Pinpoint the cell where the given text exists, returning its [x, y] midpoint coordinate. 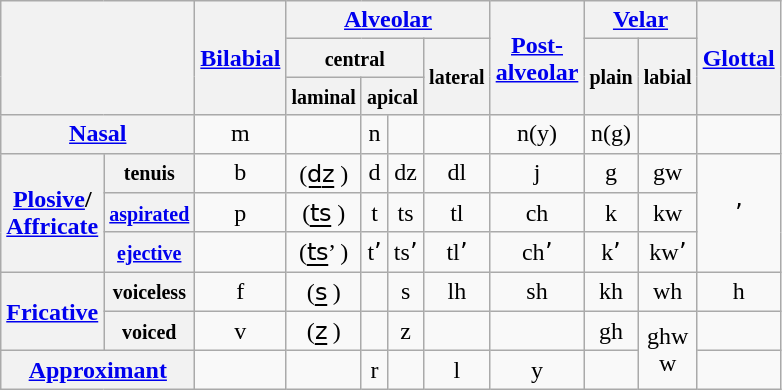
aspirated [150, 213]
Glottal [738, 58]
kwʼ [668, 252]
laminal [324, 96]
Alveolar [388, 20]
gh [611, 331]
sh [537, 292]
f [240, 292]
lateral [458, 77]
n(y) [537, 134]
apical [392, 96]
Velar [640, 20]
n [374, 134]
(d̲z̲ ) [324, 173]
voiceless [150, 292]
(z̲ ) [324, 331]
tsʼ [406, 252]
Fricative [52, 312]
kh [611, 292]
b [240, 173]
Bilabial [240, 58]
tlʼ [458, 252]
ts [406, 213]
lh [458, 292]
kw [668, 213]
gw [668, 173]
Nasal [98, 134]
ʼ [738, 212]
g [611, 173]
tʼ [374, 252]
tenuis [150, 173]
d [374, 173]
ejective [150, 252]
wh [668, 292]
central [355, 58]
l [458, 370]
ch [537, 213]
kʼ [611, 252]
z [406, 331]
Plosive/Affricate [52, 212]
(s̲ ) [324, 292]
(t̲s̲’ ) [324, 252]
dl [458, 173]
y [537, 370]
k [611, 213]
Post-alveolar [537, 58]
plain [611, 77]
chʼ [537, 252]
(t̲s̲ ) [324, 213]
dz [406, 173]
p [240, 213]
ghw w [668, 350]
j [537, 173]
t [374, 213]
Approximant [98, 370]
m [240, 134]
n(g) [611, 134]
tl [458, 213]
h [738, 292]
r [374, 370]
voiced [150, 331]
s [406, 292]
v [240, 331]
labial [668, 77]
